From the cell containing the given text, extract its center point as (X, Y) coordinate. 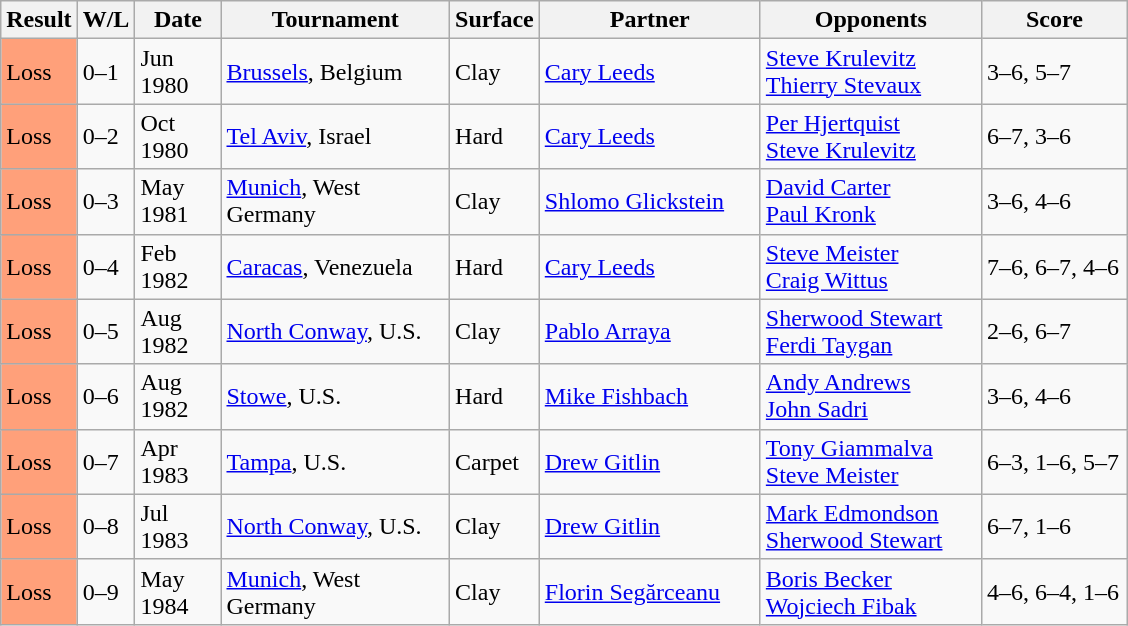
Florin Segărceanu (650, 592)
Tampa, U.S. (336, 462)
Apr 1983 (178, 462)
Jul 1983 (178, 526)
2–6, 6–7 (1054, 332)
3–6, 5–7 (1054, 72)
Boris Becker Wojciech Fibak (870, 592)
0–9 (106, 592)
Per Hjertquist Steve Krulevitz (870, 136)
Caracas, Venezuela (336, 266)
Score (1054, 20)
Carpet (495, 462)
Tel Aviv, Israel (336, 136)
Partner (650, 20)
Shlomo Glickstein (650, 202)
0–4 (106, 266)
0–1 (106, 72)
Feb 1982 (178, 266)
7–6, 6–7, 4–6 (1054, 266)
W/L (106, 20)
0–6 (106, 396)
May 1981 (178, 202)
0–5 (106, 332)
Tony Giammalva Steve Meister (870, 462)
Oct 1980 (178, 136)
May 1984 (178, 592)
Mike Fishbach (650, 396)
Date (178, 20)
Tournament (336, 20)
0–7 (106, 462)
Result (39, 20)
Brussels, Belgium (336, 72)
0–3 (106, 202)
Surface (495, 20)
Stowe, U.S. (336, 396)
0–2 (106, 136)
Opponents (870, 20)
Pablo Arraya (650, 332)
Mark Edmondson Sherwood Stewart (870, 526)
6–7, 3–6 (1054, 136)
0–8 (106, 526)
Jun 1980 (178, 72)
Sherwood Stewart Ferdi Taygan (870, 332)
Andy Andrews John Sadri (870, 396)
6–3, 1–6, 5–7 (1054, 462)
David Carter Paul Kronk (870, 202)
6–7, 1–6 (1054, 526)
Steve Krulevitz Thierry Stevaux (870, 72)
4–6, 6–4, 1–6 (1054, 592)
Steve Meister Craig Wittus (870, 266)
